Pinpoint the cell where the given text exists, returning its (x, y) midpoint coordinate. 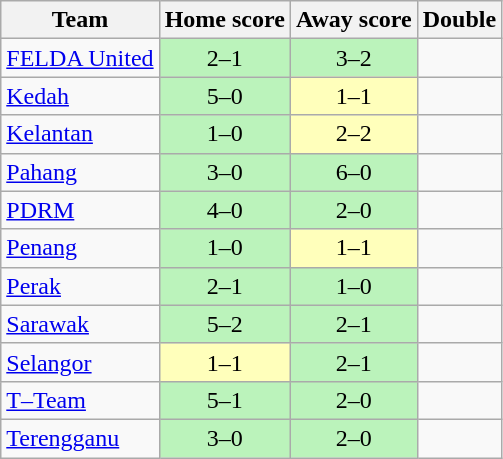
Perak (80, 286)
5–2 (224, 324)
2–2 (354, 134)
5–1 (224, 400)
5–0 (224, 96)
Pahang (80, 172)
Away score (354, 20)
T–Team (80, 400)
Selangor (80, 362)
Sarawak (80, 324)
3–2 (354, 58)
Kedah (80, 96)
4–0 (224, 210)
PDRM (80, 210)
Team (80, 20)
6–0 (354, 172)
Double (459, 20)
FELDA United (80, 58)
Terengganu (80, 438)
Penang (80, 248)
Home score (224, 20)
Kelantan (80, 134)
